Identify which cell holds the provided text, then report its (X, Y) central coordinate. 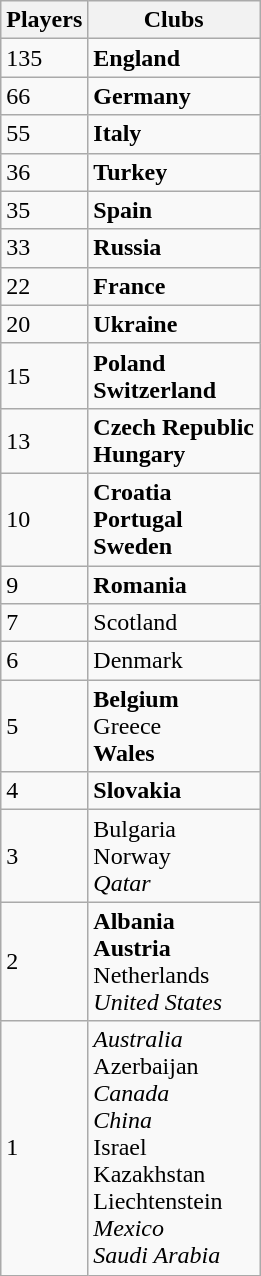
22 (44, 286)
Albania Austria Netherlands United States (174, 962)
13 (44, 440)
France (174, 286)
2 (44, 962)
Croatia Portugal Sweden (174, 519)
15 (44, 376)
Ukraine (174, 324)
5 (44, 726)
Romania (174, 585)
Spain (174, 210)
6 (44, 661)
55 (44, 134)
Bulgaria Norway Qatar (174, 856)
9 (44, 585)
Clubs (174, 20)
Italy (174, 134)
Australia Azerbaijan Canada China Israel Kazakhstan Liechtenstein Mexico Saudi Arabia (174, 1148)
20 (44, 324)
Turkey (174, 172)
Players (44, 20)
33 (44, 248)
135 (44, 58)
10 (44, 519)
Poland Switzerland (174, 376)
Russia (174, 248)
Slovakia (174, 791)
Belgium Greece Wales (174, 726)
1 (44, 1148)
3 (44, 856)
4 (44, 791)
7 (44, 623)
35 (44, 210)
66 (44, 96)
England (174, 58)
Germany (174, 96)
Scotland (174, 623)
Denmark (174, 661)
Czech Republic Hungary (174, 440)
36 (44, 172)
